Detect which cell encompasses the target text, then output its (X, Y) center coordinate. 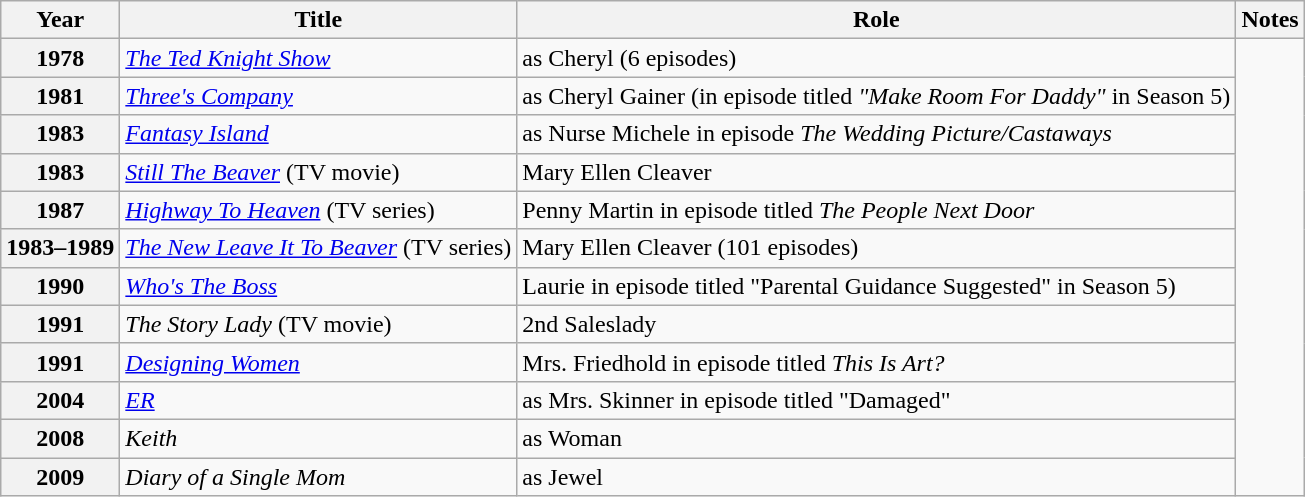
Fantasy Island (318, 134)
Title (318, 20)
Designing Women (318, 362)
1978 (60, 58)
2008 (60, 438)
as Jewel (876, 477)
Highway To Heaven (TV series) (318, 210)
The Story Lady (TV movie) (318, 324)
Mary Ellen Cleaver (101 episodes) (876, 248)
Mrs. Friedhold in episode titled This Is Art? (876, 362)
as Woman (876, 438)
2nd Saleslady (876, 324)
Year (60, 20)
Three's Company (318, 96)
ER (318, 400)
2004 (60, 400)
as Nurse Michele in episode The Wedding Picture/Castaways (876, 134)
1983–1989 (60, 248)
Who's The Boss (318, 286)
Notes (1270, 20)
Laurie in episode titled "Parental Guidance Suggested" in Season 5) (876, 286)
Diary of a Single Mom (318, 477)
Still The Beaver (TV movie) (318, 172)
2009 (60, 477)
1987 (60, 210)
The Ted Knight Show (318, 58)
as Cheryl (6 episodes) (876, 58)
1981 (60, 96)
Role (876, 20)
as Mrs. Skinner in episode titled "Damaged" (876, 400)
The New Leave It To Beaver (TV series) (318, 248)
1990 (60, 286)
Mary Ellen Cleaver (876, 172)
as Cheryl Gainer (in episode titled "Make Room For Daddy" in Season 5) (876, 96)
Penny Martin in episode titled The People Next Door (876, 210)
Keith (318, 438)
